From the cell containing the given text, extract its center point as [X, Y] coordinate. 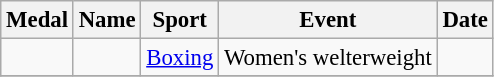
Name [107, 20]
Event [328, 20]
Medal [38, 20]
Women's welterweight [328, 58]
Date [465, 20]
Sport [180, 20]
Boxing [180, 58]
